Determine the (x, y) coordinate at the center of the cell enclosing the given text.  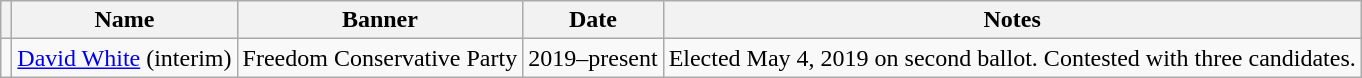
Elected May 4, 2019 on second ballot. Contested with three candidates. (1012, 58)
Name (124, 20)
Date (593, 20)
David White (interim) (124, 58)
Freedom Conservative Party (380, 58)
Banner (380, 20)
2019–present (593, 58)
Notes (1012, 20)
